Detect which cell encompasses the target text, then output its [x, y] center coordinate. 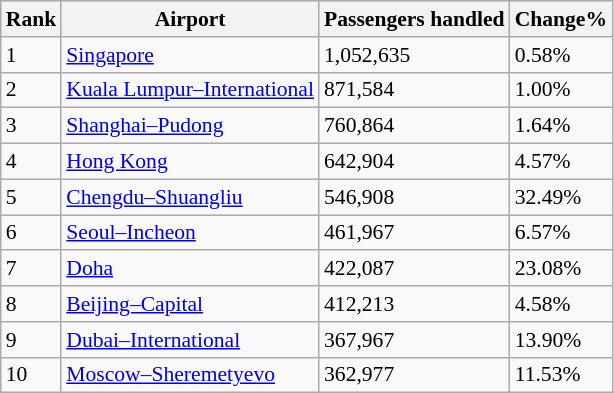
Change% [561, 19]
6.57% [561, 233]
642,904 [414, 162]
13.90% [561, 340]
1.00% [561, 90]
0.58% [561, 55]
Beijing–Capital [190, 304]
11.53% [561, 375]
Singapore [190, 55]
Airport [190, 19]
461,967 [414, 233]
5 [32, 197]
422,087 [414, 269]
1 [32, 55]
1,052,635 [414, 55]
367,967 [414, 340]
10 [32, 375]
3 [32, 126]
Chengdu–Shuangliu [190, 197]
7 [32, 269]
6 [32, 233]
Moscow–Sheremetyevo [190, 375]
Shanghai–Pudong [190, 126]
2 [32, 90]
Kuala Lumpur–International [190, 90]
Seoul–Incheon [190, 233]
362,977 [414, 375]
Hong Kong [190, 162]
871,584 [414, 90]
4 [32, 162]
Dubai–International [190, 340]
1.64% [561, 126]
412,213 [414, 304]
546,908 [414, 197]
32.49% [561, 197]
Doha [190, 269]
Rank [32, 19]
Passengers handled [414, 19]
760,864 [414, 126]
9 [32, 340]
4.57% [561, 162]
4.58% [561, 304]
8 [32, 304]
23.08% [561, 269]
